For the text-containing cell, return its midpoint in [x, y] coordinate format. 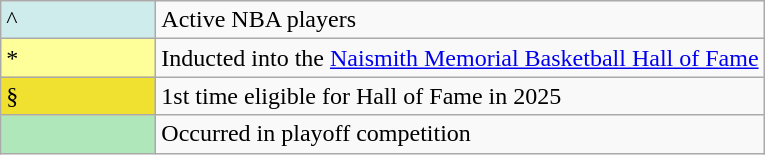
* [78, 58]
Active NBA players [460, 20]
^ [78, 20]
§ [78, 96]
1st time eligible for Hall of Fame in 2025 [460, 96]
Occurred in playoff competition [460, 134]
Inducted into the Naismith Memorial Basketball Hall of Fame [460, 58]
